Extract the [x, y] coordinate from the center of the cell holding the provided text.  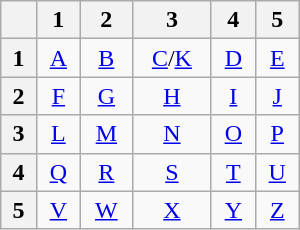
B [106, 58]
A [58, 58]
R [106, 172]
E [277, 58]
C/K [172, 58]
Y [233, 210]
S [172, 172]
X [172, 210]
F [58, 96]
U [277, 172]
J [277, 96]
N [172, 134]
V [58, 210]
H [172, 96]
L [58, 134]
W [106, 210]
O [233, 134]
M [106, 134]
T [233, 172]
P [277, 134]
G [106, 96]
Q [58, 172]
Z [277, 210]
I [233, 96]
D [233, 58]
